Return [X, Y] of the center of cell containing provided text 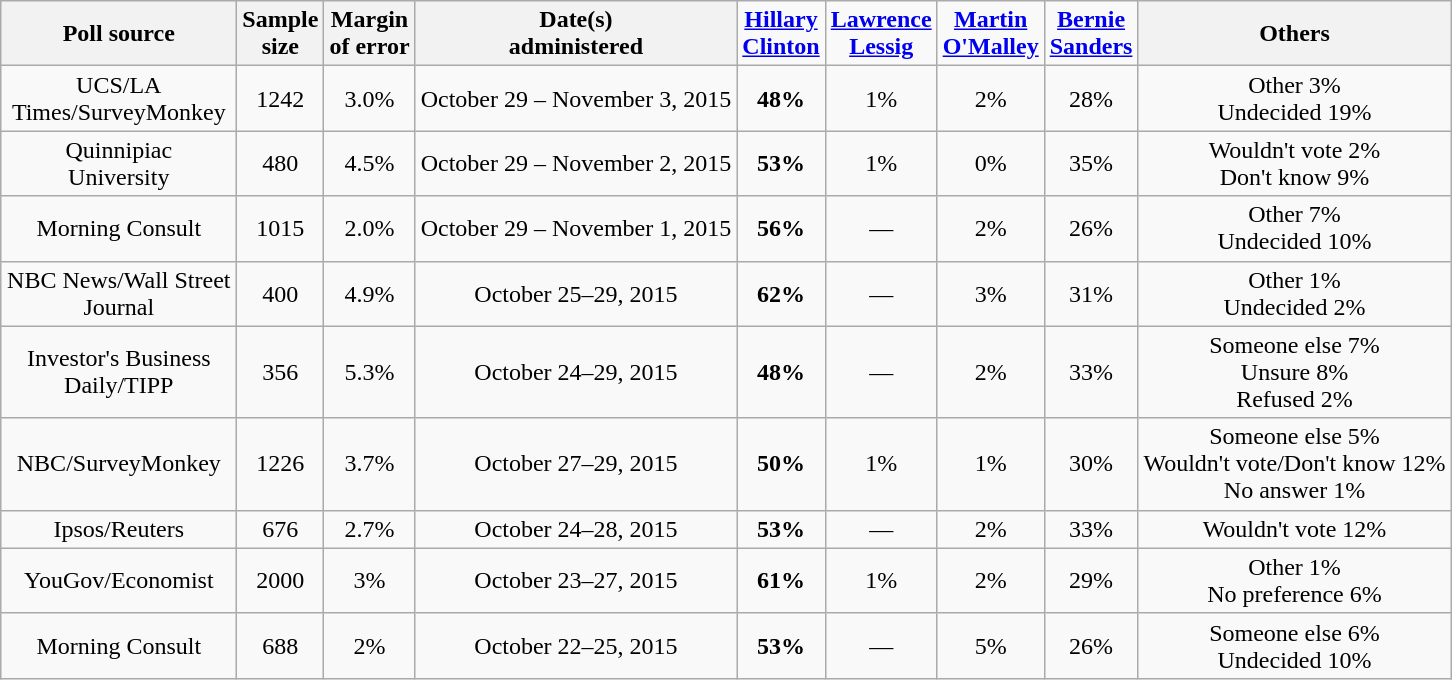
688 [280, 646]
28% [1091, 98]
LawrenceLessig [881, 34]
October 27–29, 2015 [576, 464]
356 [280, 372]
Investor's Business Daily/TIPP [119, 372]
Wouldn't vote 12% [1294, 529]
3.7% [370, 464]
October 29 – November 1, 2015 [576, 228]
5% [990, 646]
Margin of error [370, 34]
31% [1091, 294]
NBC/SurveyMonkey [119, 464]
Other 1%Undecided 2% [1294, 294]
QuinnipiacUniversity [119, 164]
October 23–27, 2015 [576, 580]
Others [1294, 34]
UCS/LA Times/SurveyMonkey [119, 98]
4.5% [370, 164]
Wouldn't vote 2%Don't know 9% [1294, 164]
Other 3%Undecided 19% [1294, 98]
676 [280, 529]
0% [990, 164]
56% [781, 228]
400 [280, 294]
Ipsos/Reuters [119, 529]
Someone else 5%Wouldn't vote/Don't know 12%No answer 1% [1294, 464]
October 29 – November 2, 2015 [576, 164]
Someone else 6%Undecided 10% [1294, 646]
NBC News/Wall Street Journal [119, 294]
1015 [280, 228]
HillaryClinton [781, 34]
1226 [280, 464]
Other 7%Undecided 10% [1294, 228]
Poll source [119, 34]
35% [1091, 164]
50% [781, 464]
MartinO'Malley [990, 34]
YouGov/Economist [119, 580]
Date(s) administered [576, 34]
Other 1%No preference 6% [1294, 580]
61% [781, 580]
29% [1091, 580]
30% [1091, 464]
Someone else 7%Unsure 8%Refused 2% [1294, 372]
Samplesize [280, 34]
October 24–28, 2015 [576, 529]
BernieSanders [1091, 34]
480 [280, 164]
October 29 – November 3, 2015 [576, 98]
3.0% [370, 98]
October 25–29, 2015 [576, 294]
5.3% [370, 372]
2000 [280, 580]
62% [781, 294]
1242 [280, 98]
2.0% [370, 228]
4.9% [370, 294]
October 22–25, 2015 [576, 646]
2.7% [370, 529]
October 24–29, 2015 [576, 372]
